Return the [x, y] coordinate for the center point of the cell that contains the specified text.  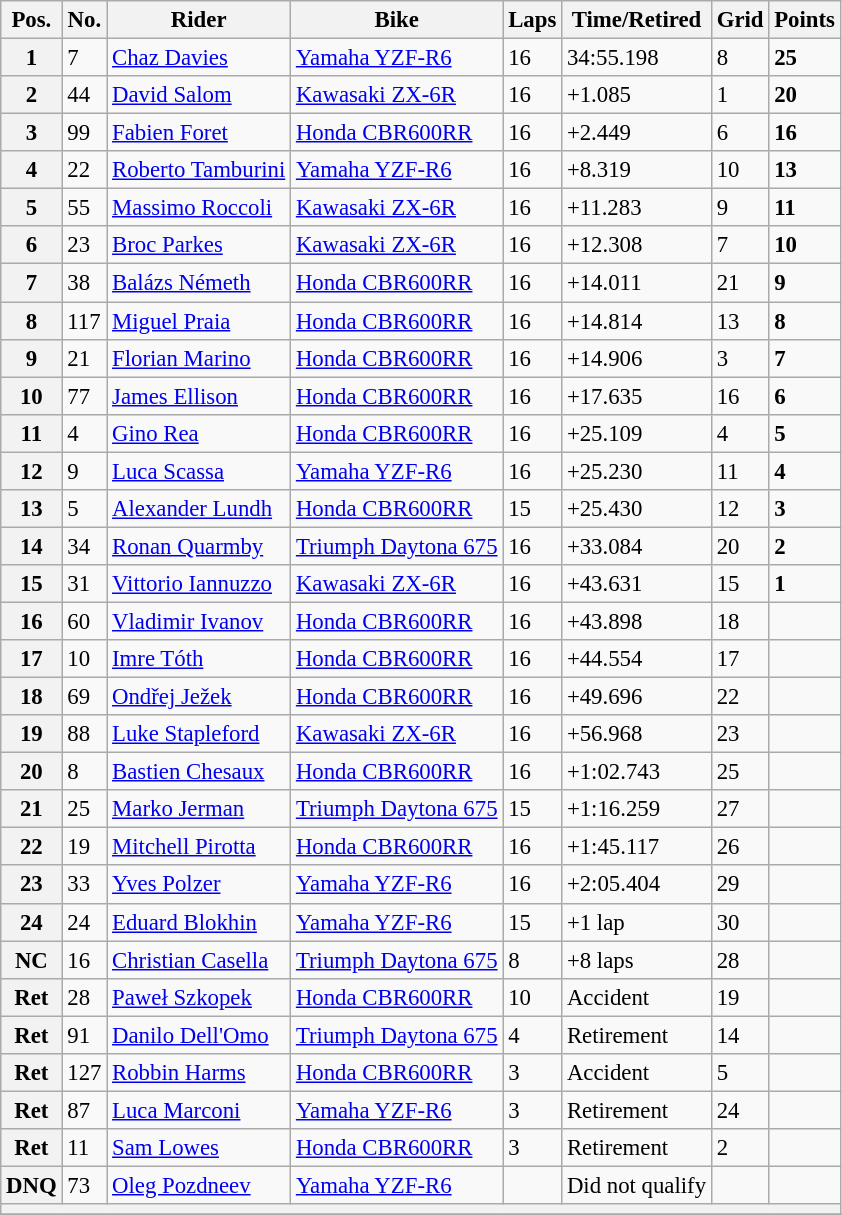
Danilo Dell'Omo [199, 1035]
Grid [740, 20]
99 [84, 133]
77 [84, 396]
+14.814 [637, 321]
Points [804, 20]
+8.319 [637, 170]
Bastien Chesaux [199, 772]
Bike [397, 20]
+25.430 [637, 509]
+25.109 [637, 433]
+1:02.743 [637, 772]
Luke Stapleford [199, 734]
James Ellison [199, 396]
Ronan Quarmby [199, 546]
Pos. [32, 20]
Yves Polzer [199, 885]
31 [84, 584]
55 [84, 208]
No. [84, 20]
+8 laps [637, 960]
+43.631 [637, 584]
Roberto Tamburini [199, 170]
+1.085 [637, 95]
Paweł Szkopek [199, 997]
88 [84, 734]
Vittorio Iannuzzo [199, 584]
Laps [532, 20]
44 [84, 95]
Massimo Roccoli [199, 208]
Broc Parkes [199, 245]
73 [84, 1185]
Sam Lowes [199, 1148]
+33.084 [637, 546]
+49.696 [637, 697]
+1:45.117 [637, 847]
+44.554 [637, 659]
34:55.198 [637, 58]
Florian Marino [199, 358]
Chaz Davies [199, 58]
26 [740, 847]
127 [84, 1073]
+12.308 [637, 245]
Alexander Lundh [199, 509]
Imre Tóth [199, 659]
Rider [199, 20]
Miguel Praia [199, 321]
33 [84, 885]
+2:05.404 [637, 885]
Vladimir Ivanov [199, 621]
DNQ [32, 1185]
Oleg Pozdneev [199, 1185]
30 [740, 922]
+43.898 [637, 621]
+17.635 [637, 396]
Time/Retired [637, 20]
NC [32, 960]
Eduard Blokhin [199, 922]
+2.449 [637, 133]
+14.906 [637, 358]
Christian Casella [199, 960]
69 [84, 697]
Fabien Foret [199, 133]
Ondřej Ježek [199, 697]
91 [84, 1035]
+11.283 [637, 208]
Luca Marconi [199, 1110]
27 [740, 809]
+1:16.259 [637, 809]
Robbin Harms [199, 1073]
87 [84, 1110]
David Salom [199, 95]
117 [84, 321]
38 [84, 283]
Did not qualify [637, 1185]
60 [84, 621]
29 [740, 885]
Gino Rea [199, 433]
Balázs Németh [199, 283]
Luca Scassa [199, 471]
+14.011 [637, 283]
Marko Jerman [199, 809]
+1 lap [637, 922]
34 [84, 546]
+25.230 [637, 471]
+56.968 [637, 734]
Mitchell Pirotta [199, 847]
